Identify which cell holds the provided text, then report its [x, y] central coordinate. 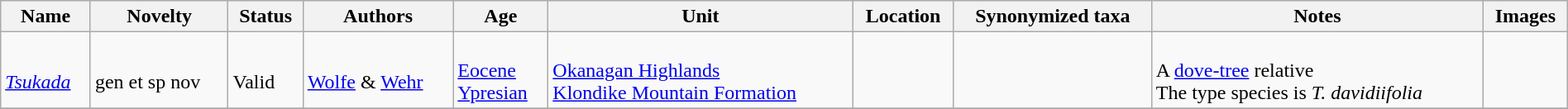
gen et sp nov [159, 70]
EoceneYpresian [501, 70]
Location [903, 17]
Synonymized taxa [1052, 17]
Tsukada [46, 70]
Name [46, 17]
Wolfe & Wehr [377, 70]
Novelty [159, 17]
Valid [265, 70]
Images [1526, 17]
A dove-tree relativeThe type species is T. davidiifolia [1317, 70]
Unit [700, 17]
Age [501, 17]
Okanagan HighlandsKlondike Mountain Formation [700, 70]
Notes [1317, 17]
Authors [377, 17]
Status [265, 17]
